Search for the cell housing the specified text and yield its [X, Y] center coordinate. 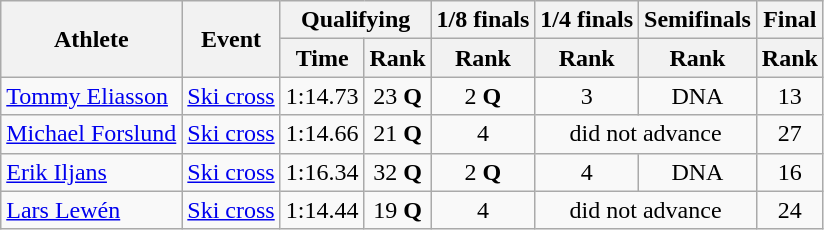
16 [790, 172]
1:14.66 [322, 134]
Athlete [92, 39]
Erik Iljans [92, 172]
3 [587, 96]
Qualifying [356, 20]
1/8 finals [483, 20]
1/4 finals [587, 20]
27 [790, 134]
Lars Lewén [92, 210]
1:16.34 [322, 172]
Final [790, 20]
1:14.73 [322, 96]
Michael Forslund [92, 134]
Semifinals [698, 20]
Tommy Eliasson [92, 96]
32 Q [398, 172]
Event [231, 39]
19 Q [398, 210]
23 Q [398, 96]
21 Q [398, 134]
13 [790, 96]
Time [322, 58]
24 [790, 210]
1:14.44 [322, 210]
